Identify which cell holds the provided text, then report its [X, Y] central coordinate. 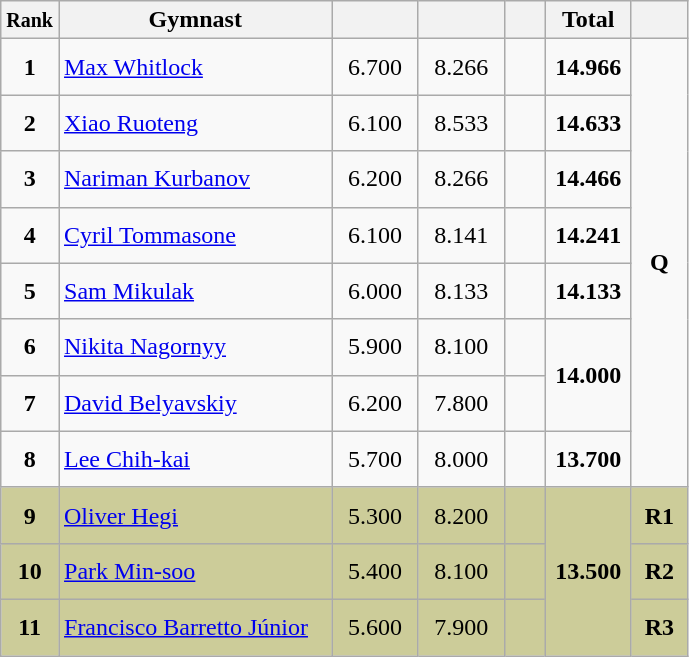
8.141 [461, 235]
1 [30, 67]
10 [30, 571]
Park Min-soo [195, 571]
Rank [30, 20]
3 [30, 179]
7.800 [461, 403]
7 [30, 403]
7.900 [461, 627]
R2 [659, 571]
David Belyavskiy [195, 403]
14.466 [588, 179]
2 [30, 123]
Oliver Hegi [195, 515]
Max Whitlock [195, 67]
13.700 [588, 459]
Cyril Tommasone [195, 235]
5.700 [375, 459]
14.133 [588, 291]
9 [30, 515]
11 [30, 627]
Q [659, 263]
8 [30, 459]
Francisco Barretto Júnior [195, 627]
8.133 [461, 291]
8.000 [461, 459]
14.966 [588, 67]
Sam Mikulak [195, 291]
4 [30, 235]
Lee Chih-kai [195, 459]
14.633 [588, 123]
6.700 [375, 67]
Gymnast [195, 20]
6 [30, 347]
5.400 [375, 571]
6.000 [375, 291]
Xiao Ruoteng [195, 123]
5 [30, 291]
5.300 [375, 515]
14.000 [588, 375]
13.500 [588, 571]
Total [588, 20]
R1 [659, 515]
8.533 [461, 123]
Nikita Nagornyy [195, 347]
R3 [659, 627]
Nariman Kurbanov [195, 179]
14.241 [588, 235]
8.200 [461, 515]
5.600 [375, 627]
5.900 [375, 347]
